Return the (X, Y) coordinate for the center point of the cell that contains the specified text.  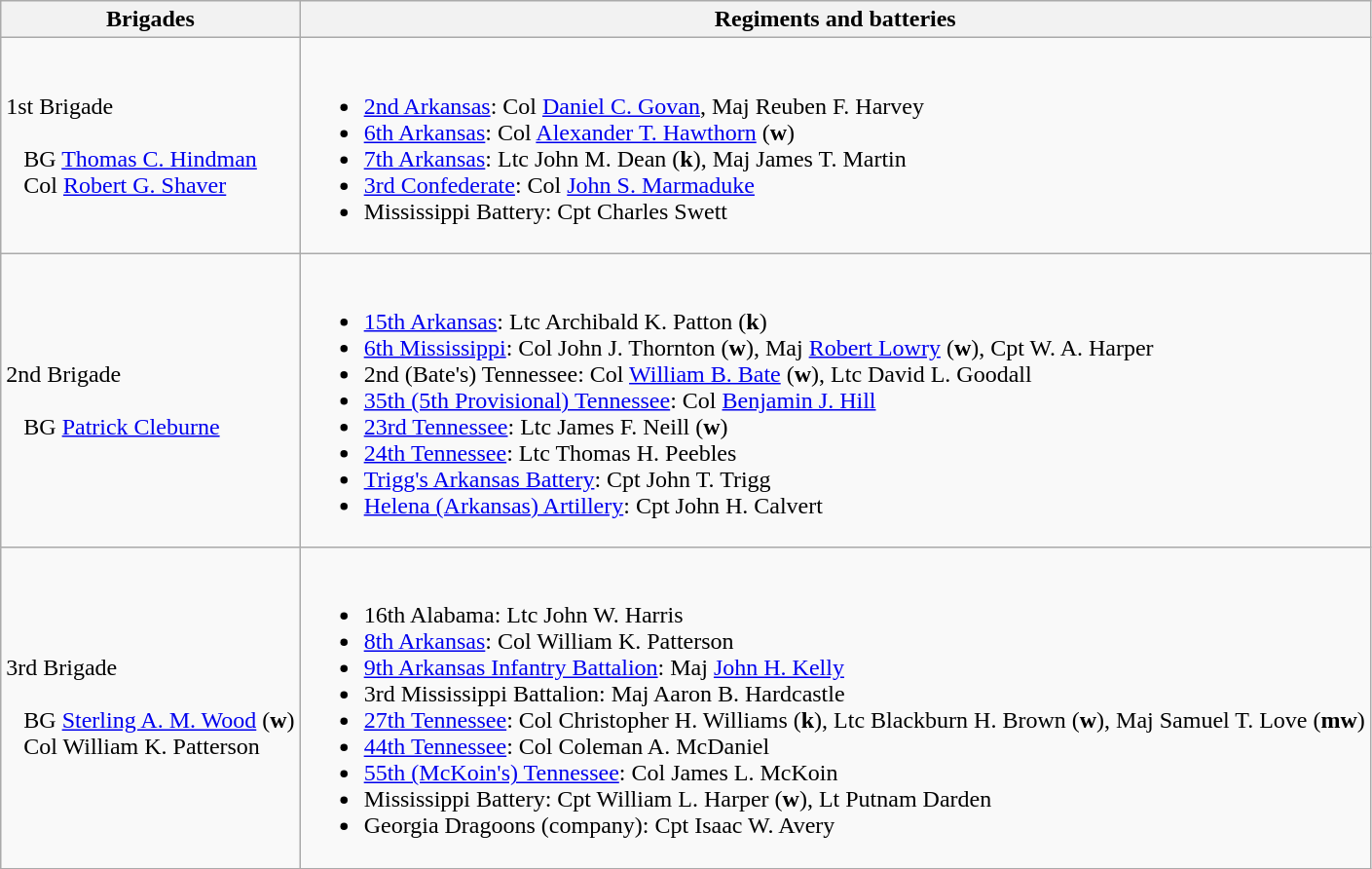
Brigades (150, 19)
2nd Brigade BG Patrick Cleburne (150, 400)
1st Brigade BG Thomas C. Hindman Col Robert G. Shaver (150, 146)
Regiments and batteries (835, 19)
3rd Brigade BG Sterling A. M. Wood (w) Col William K. Patterson (150, 707)
